For the text-containing cell, return its midpoint in (X, Y) coordinate format. 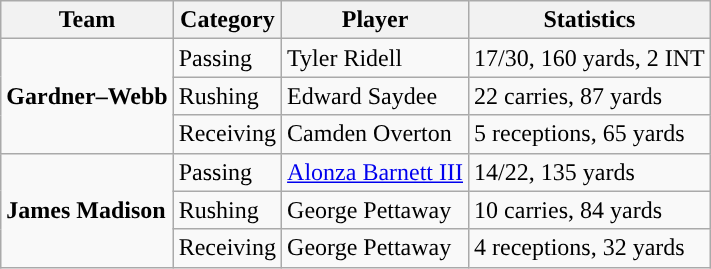
Category (227, 20)
Team (87, 20)
Gardner–Webb (87, 96)
Edward Saydee (376, 96)
Statistics (590, 20)
Camden Overton (376, 134)
22 carries, 87 yards (590, 96)
5 receptions, 65 yards (590, 134)
10 carries, 84 yards (590, 210)
Player (376, 20)
Alonza Barnett III (376, 172)
14/22, 135 yards (590, 172)
James Madison (87, 210)
17/30, 160 yards, 2 INT (590, 58)
4 receptions, 32 yards (590, 248)
Tyler Ridell (376, 58)
